Find where the given text appears and provide that cell's center as [x, y] coordinate. 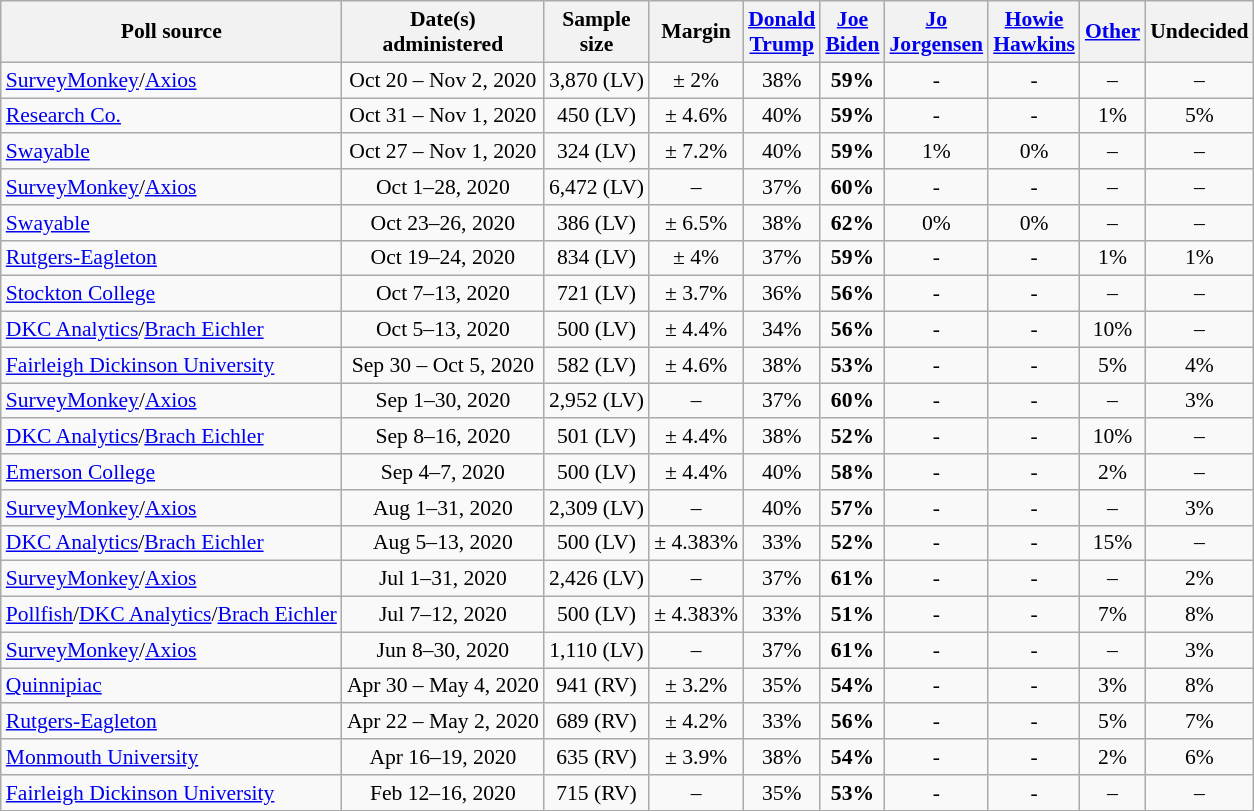
3,870 (LV) [596, 80]
Quinnipiac [172, 686]
Sep 4–7, 2020 [443, 472]
± 4.2% [696, 722]
6% [1199, 757]
± 7.2% [696, 152]
Other [1112, 32]
57% [852, 508]
Stockton College [172, 294]
Aug 5–13, 2020 [443, 543]
Oct 31 – Nov 1, 2020 [443, 116]
± 3.2% [696, 686]
Feb 12–16, 2020 [443, 793]
± 3.9% [696, 757]
Sep 30 – Oct 5, 2020 [443, 365]
386 (LV) [596, 223]
36% [782, 294]
± 2% [696, 80]
HowieHawkins [1034, 32]
721 (LV) [596, 294]
501 (LV) [596, 437]
582 (LV) [596, 365]
Oct 20 – Nov 2, 2020 [443, 80]
Poll source [172, 32]
Apr 30 – May 4, 2020 [443, 686]
Date(s)administered [443, 32]
635 (RV) [596, 757]
DonaldTrump [782, 32]
Oct 27 – Nov 1, 2020 [443, 152]
834 (LV) [596, 258]
Oct 23–26, 2020 [443, 223]
Jun 8–30, 2020 [443, 650]
Oct 19–24, 2020 [443, 258]
Oct 7–13, 2020 [443, 294]
Sep 1–30, 2020 [443, 401]
2,952 (LV) [596, 401]
324 (LV) [596, 152]
Monmouth University [172, 757]
Aug 1–31, 2020 [443, 508]
6,472 (LV) [596, 187]
Samplesize [596, 32]
± 4% [696, 258]
Sep 8–16, 2020 [443, 437]
Oct 5–13, 2020 [443, 330]
2,426 (LV) [596, 579]
± 3.7% [696, 294]
62% [852, 223]
715 (RV) [596, 793]
Oct 1–28, 2020 [443, 187]
1,110 (LV) [596, 650]
34% [782, 330]
941 (RV) [596, 686]
Undecided [1199, 32]
450 (LV) [596, 116]
58% [852, 472]
Margin [696, 32]
689 (RV) [596, 722]
Pollfish/DKC Analytics/Brach Eichler [172, 615]
51% [852, 615]
Apr 16–19, 2020 [443, 757]
Jul 1–31, 2020 [443, 579]
JoeBiden [852, 32]
2,309 (LV) [596, 508]
± 6.5% [696, 223]
15% [1112, 543]
Emerson College [172, 472]
Research Co. [172, 116]
4% [1199, 365]
JoJorgensen [937, 32]
Apr 22 – May 2, 2020 [443, 722]
Jul 7–12, 2020 [443, 615]
